Extract the (x, y) coordinate from the center of the cell holding the provided text.  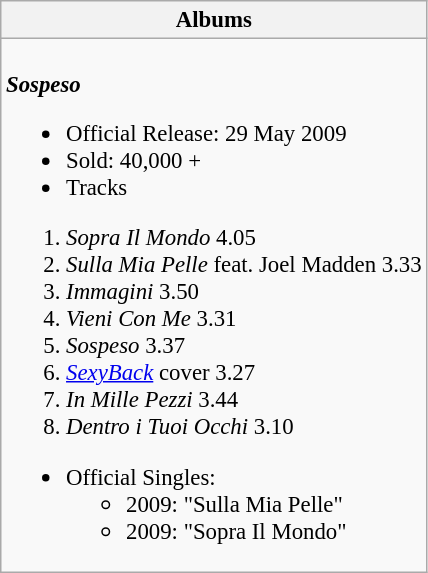
Albums (214, 20)
